Provide the [X, Y] coordinate of the cell's center where the given text is located.  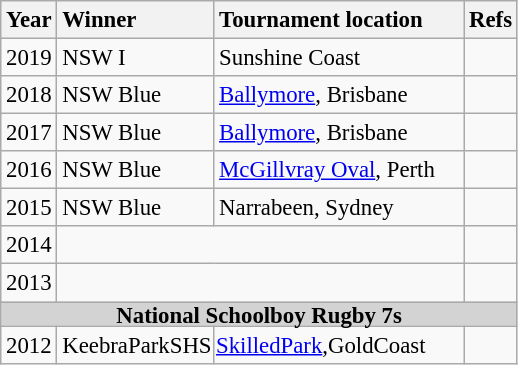
2017 [29, 133]
McGillvray Oval, Perth [339, 170]
Year [29, 20]
NSW I [136, 58]
2012 [29, 345]
Narrabeen, Sydney [339, 208]
2016 [29, 170]
2013 [29, 283]
2019 [29, 58]
2018 [29, 95]
Sunshine Coast [339, 58]
National Schoolboy Rugby 7s [260, 314]
Refs [491, 20]
2014 [29, 245]
KeebraParkSHS [136, 345]
SkilledPark,GoldCoast [339, 345]
Tournament location [339, 20]
Winner [136, 20]
2015 [29, 208]
